Extract the (X, Y) coordinate from the center of the cell holding the provided text.  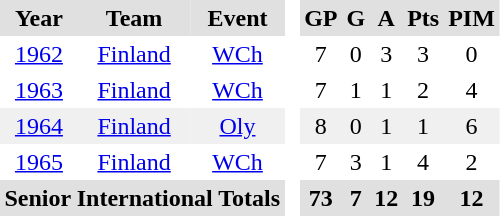
Event (237, 18)
Year (39, 18)
G (356, 18)
Team (134, 18)
Pts (424, 18)
1964 (39, 126)
PIM (472, 18)
73 (321, 198)
Oly (237, 126)
19 (424, 198)
1963 (39, 90)
6 (472, 126)
1962 (39, 54)
8 (321, 126)
A (386, 18)
GP (321, 18)
Senior International Totals (142, 198)
1965 (39, 162)
